Identify which cell holds the provided text, then report its (x, y) central coordinate. 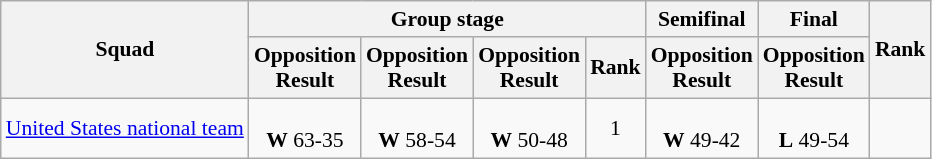
Final (814, 19)
L 49-54 (814, 128)
United States national team (125, 128)
Semifinal (702, 19)
W 58-54 (417, 128)
1 (616, 128)
W 49-42 (702, 128)
Squad (125, 50)
Group stage (448, 19)
W 63-35 (305, 128)
W 50-48 (529, 128)
